Scan for the cell matching the given text and deliver its [x, y] coordinate at center. 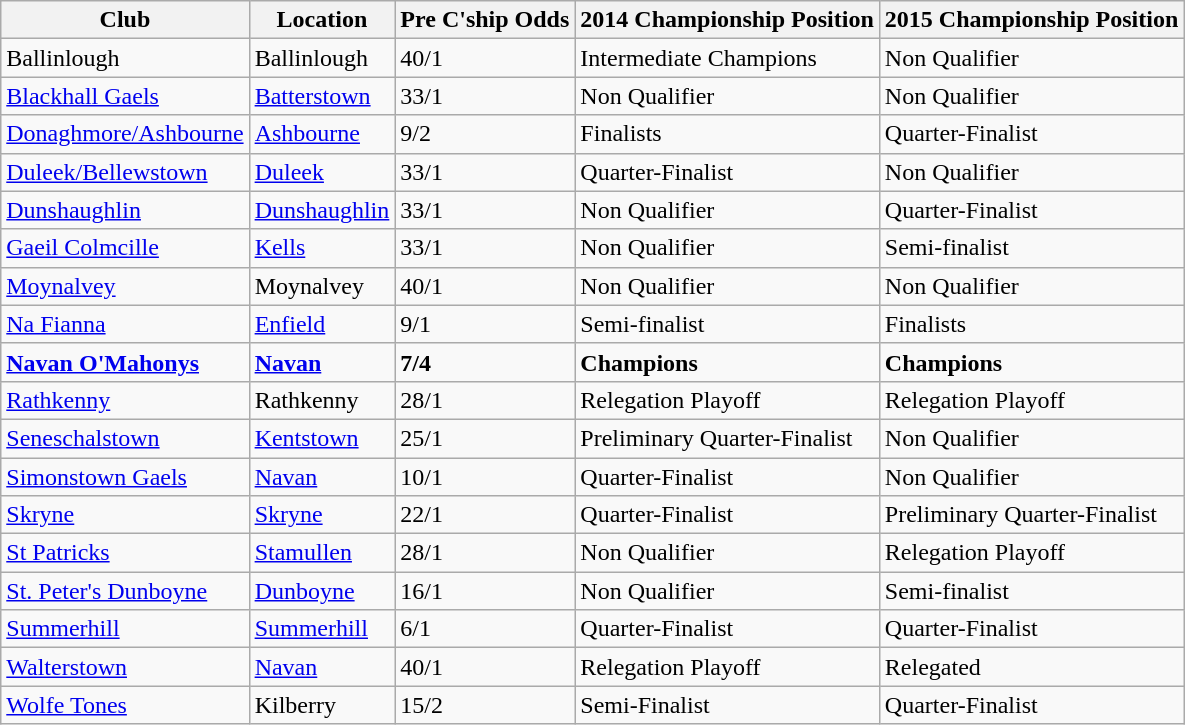
9/1 [485, 324]
St Patricks [125, 553]
Kells [322, 248]
15/2 [485, 705]
Batterstown [322, 96]
Walterstown [125, 667]
Pre C'ship Odds [485, 20]
9/2 [485, 134]
Ashbourne [322, 134]
Na Fianna [125, 324]
7/4 [485, 362]
Duleek [322, 172]
Seneschalstown [125, 438]
Stamullen [322, 553]
6/1 [485, 629]
Simonstown Gaels [125, 477]
Wolfe Tones [125, 705]
Blackhall Gaels [125, 96]
St. Peter's Dunboyne [125, 591]
Kilberry [322, 705]
2015 Championship Position [1031, 20]
Duleek/Bellewstown [125, 172]
Dunboyne [322, 591]
Gaeil Colmcille [125, 248]
Navan O'Mahonys [125, 362]
Relegated [1031, 667]
Location [322, 20]
10/1 [485, 477]
16/1 [485, 591]
25/1 [485, 438]
Kentstown [322, 438]
2014 Championship Position [727, 20]
Donaghmore/Ashbourne [125, 134]
Club [125, 20]
Intermediate Champions [727, 58]
22/1 [485, 515]
Semi-Finalist [727, 705]
Enfield [322, 324]
